Provide the [x, y] coordinate of the cell's center where the given text is located.  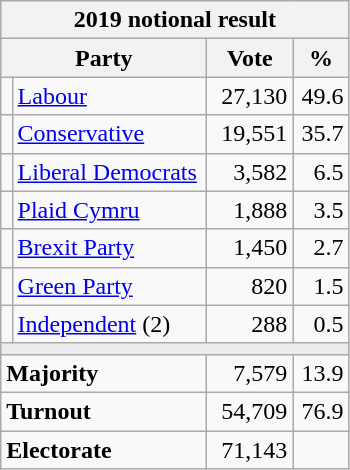
Majority [104, 373]
Labour [110, 96]
Independent (2) [110, 324]
35.7 [321, 134]
Liberal Democrats [110, 172]
54,709 [250, 411]
2.7 [321, 248]
288 [250, 324]
Turnout [104, 411]
Electorate [104, 449]
Conservative [110, 134]
13.9 [321, 373]
7,579 [250, 373]
Plaid Cymru [110, 210]
19,551 [250, 134]
820 [250, 286]
1.5 [321, 286]
0.5 [321, 324]
3.5 [321, 210]
27,130 [250, 96]
6.5 [321, 172]
Green Party [110, 286]
% [321, 58]
Brexit Party [110, 248]
49.6 [321, 96]
1,888 [250, 210]
76.9 [321, 411]
3,582 [250, 172]
71,143 [250, 449]
1,450 [250, 248]
Vote [250, 58]
2019 notional result [175, 20]
Party [104, 58]
